Find where the given text appears and provide that cell's center as [X, Y] coordinate. 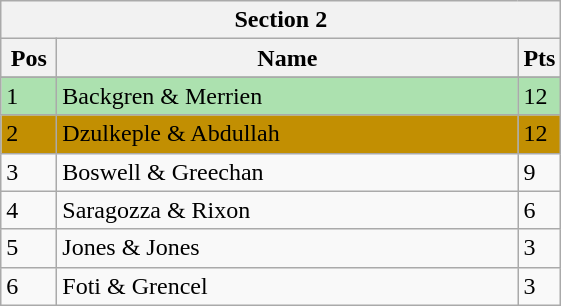
Name [288, 58]
4 [29, 210]
Jones & Jones [288, 248]
Pos [29, 58]
Pts [540, 58]
9 [540, 172]
1 [29, 96]
Boswell & Greechan [288, 172]
Saragozza & Rixon [288, 210]
Section 2 [281, 20]
5 [29, 248]
Backgren & Merrien [288, 96]
Dzulkeple & Abdullah [288, 134]
Foti & Grencel [288, 286]
2 [29, 134]
